Determine the (x, y) coordinate at the center of the cell enclosing the given text.  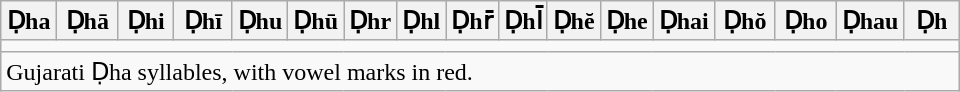
Ḍhī (203, 21)
Ḍhū (316, 21)
Ḍhai (684, 21)
Ḍhu (260, 21)
Ḍha (29, 21)
Ḍhā (88, 21)
Ḍho (806, 21)
Ḍhr (370, 21)
Ḍh (932, 21)
Gujarati Ḍha syllables, with vowel marks in red. (480, 71)
Ḍhau (870, 21)
Ḍhr̄ (472, 21)
Ḍhe (626, 21)
Ḍhl (422, 21)
Ḍhl̄ (523, 21)
Ḍhŏ (744, 21)
Ḍhi (146, 21)
Ḍhĕ (574, 21)
